Output the [x, y] coordinate of the center of the cell containing the given text.  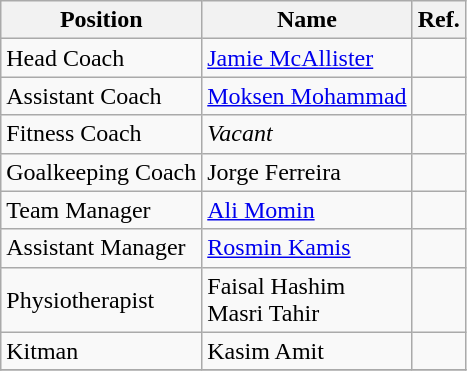
Head Coach [102, 58]
Assistant Coach [102, 96]
Moksen Mohammad [307, 96]
Physiotherapist [102, 300]
Name [307, 20]
Position [102, 20]
Jamie McAllister [307, 58]
Ali Momin [307, 210]
Vacant [307, 134]
Jorge Ferreira [307, 172]
Assistant Manager [102, 248]
Goalkeeping Coach [102, 172]
Faisal Hashim Masri Tahir [307, 300]
Fitness Coach [102, 134]
Team Manager [102, 210]
Kasim Amit [307, 351]
Kitman [102, 351]
Rosmin Kamis [307, 248]
Ref. [438, 20]
